From the cell containing the given text, extract its center point as (X, Y) coordinate. 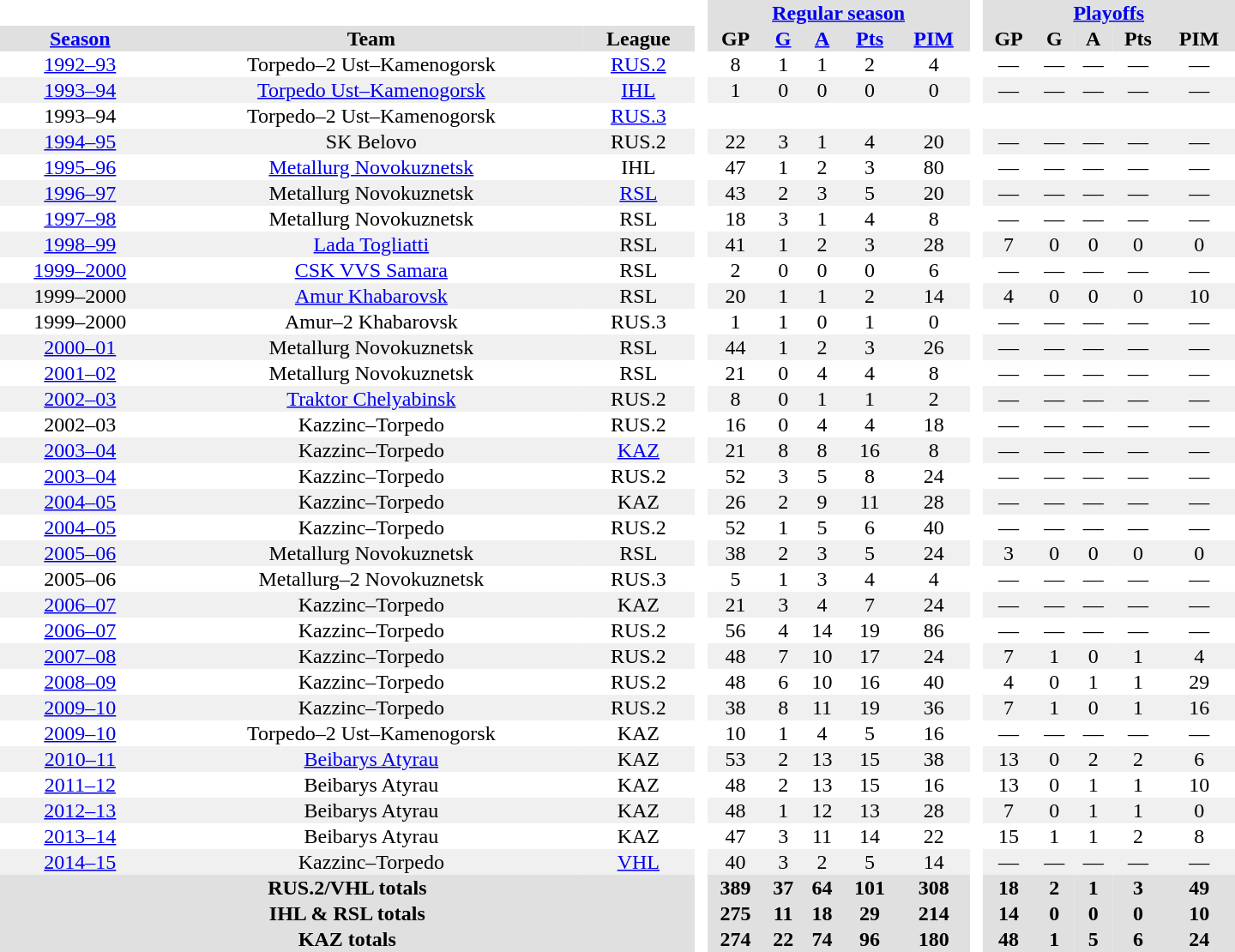
41 (736, 244)
389 (736, 888)
Metallurg–2 Novokuznetsk (371, 579)
Playoffs (1109, 13)
1998–99 (81, 244)
17 (870, 656)
Traktor Chelyabinsk (371, 399)
IHL & RSL totals (347, 913)
64 (822, 888)
CSK VVS Samara (371, 270)
Team (371, 39)
Lada Togliatti (371, 244)
2011–12 (81, 785)
36 (934, 708)
2001–02 (81, 373)
96 (870, 939)
RUS.2/VHL totals (347, 888)
86 (934, 630)
Amur Khabarovsk (371, 296)
2007–08 (81, 656)
308 (934, 888)
53 (736, 759)
43 (736, 193)
1996–97 (81, 193)
180 (934, 939)
1994–95 (81, 142)
Torpedo Ust–Kamenogorsk (371, 90)
9 (822, 502)
VHL (638, 862)
49 (1199, 888)
League (638, 39)
2014–15 (81, 862)
2012–13 (81, 810)
2000–01 (81, 347)
Regular season (839, 13)
2008–09 (81, 682)
Season (81, 39)
KAZ totals (347, 939)
74 (822, 939)
274 (736, 939)
101 (870, 888)
56 (736, 630)
214 (934, 913)
44 (736, 347)
37 (782, 888)
80 (934, 167)
1997–98 (81, 219)
2013–14 (81, 836)
Amur–2 Khabarovsk (371, 322)
12 (822, 810)
275 (736, 913)
1995–96 (81, 167)
2010–11 (81, 759)
1992–93 (81, 64)
SK Belovo (371, 142)
